Scan for the cell matching the given text and deliver its [X, Y] coordinate at center. 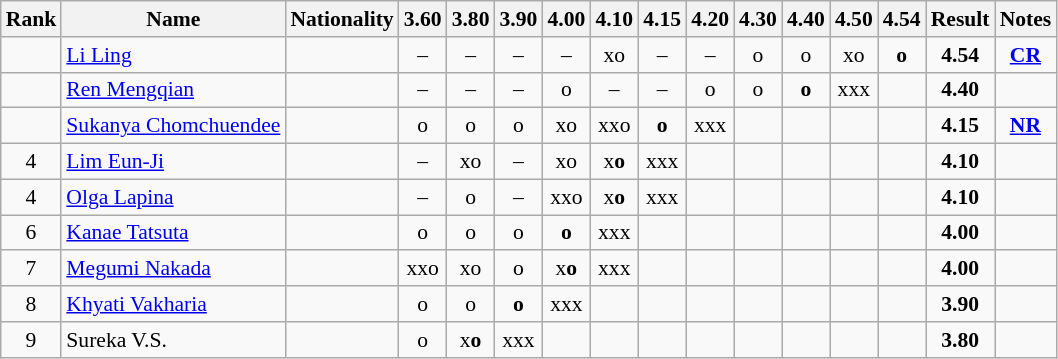
4.30 [758, 19]
Result [960, 19]
7 [32, 269]
Li Ling [173, 55]
Name [173, 19]
Rank [32, 19]
Khyati Vakharia [173, 304]
9 [32, 340]
3.60 [423, 19]
Sukanya Chomchuendee [173, 126]
CR [1026, 55]
4.50 [854, 19]
6 [32, 233]
Kanae Tatsuta [173, 233]
Olga Lapina [173, 197]
Ren Mengqian [173, 90]
Megumi Nakada [173, 269]
Notes [1026, 19]
8 [32, 304]
Nationality [342, 19]
Sureka V.S. [173, 340]
4.20 [710, 19]
NR [1026, 126]
Lim Eun-Ji [173, 162]
